Scan for the cell matching the given text and deliver its (x, y) coordinate at center. 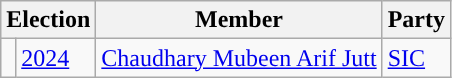
SIC (416, 58)
Member (239, 20)
Chaudhary Mubeen Arif Jutt (239, 58)
Election (48, 20)
Party (416, 20)
2024 (56, 58)
